Return the (x, y) coordinate for the center point of the cell that contains the specified text.  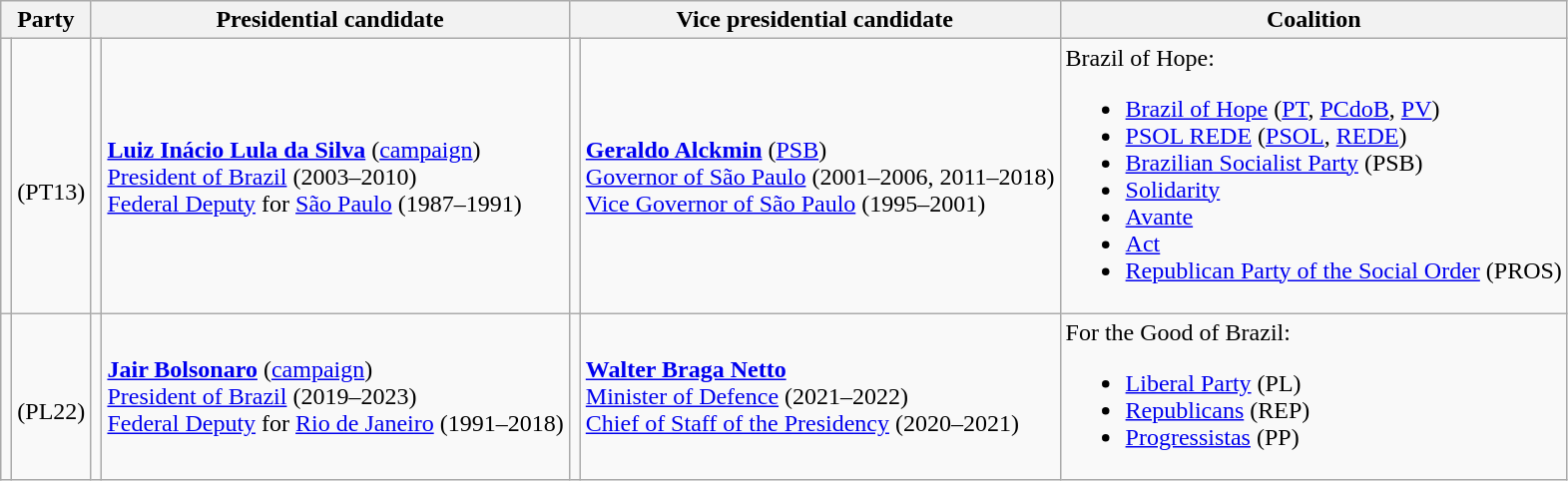
Luiz Inácio Lula da Silva (campaign)President of Brazil (2003–2010)Federal Deputy for São Paulo (1987–1991) (335, 176)
Vice presidential candidate (814, 20)
For the Good of Brazil:Liberal Party (PL)Republicans (REP)Progressistas (PP) (1313, 397)
Presidential candidate (329, 20)
Party (46, 20)
Walter Braga NettoMinister of Defence (2021–2022)Chief of Staff of the Presidency (2020–2021) (820, 397)
(PL22) (52, 397)
Geraldo Alckmin (PSB)Governor of São Paulo (2001–2006, 2011–2018)Vice Governor of São Paulo (1995–2001) (820, 176)
Jair Bolsonaro (campaign)President of Brazil (2019–2023)Federal Deputy for Rio de Janeiro (1991–2018) (335, 397)
Coalition (1313, 20)
(PT13) (52, 176)
